Determine the (X, Y) coordinate at the center of the cell enclosing the given text.  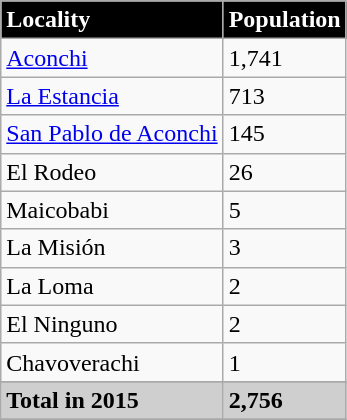
San Pablo de Aconchi (112, 134)
5 (284, 210)
Chavoverachi (112, 362)
El Rodeo (112, 172)
Maicobabi (112, 210)
La Estancia (112, 96)
Population (284, 20)
El Ninguno (112, 324)
Aconchi (112, 58)
Locality (112, 20)
La Loma (112, 286)
145 (284, 134)
1 (284, 362)
Total in 2015 (112, 400)
1,741 (284, 58)
26 (284, 172)
3 (284, 248)
La Misión (112, 248)
713 (284, 96)
2,756 (284, 400)
